Capture the cell that displays the provided text and extract its (X, Y) central coordinate. 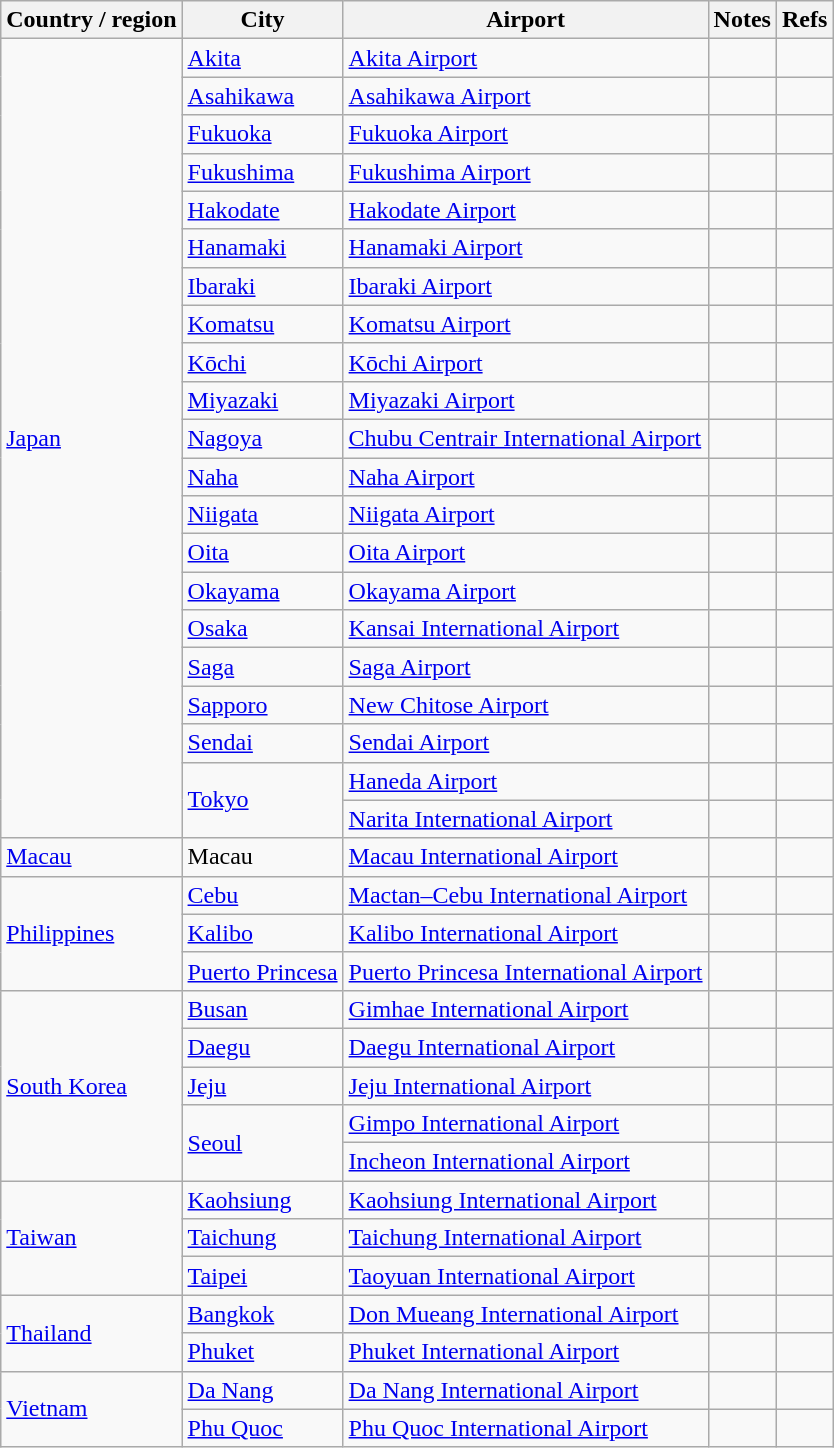
Vietnam (92, 1409)
Kōchi Airport (526, 362)
Narita International Airport (526, 819)
Don Mueang International Airport (526, 1314)
Fukushima Airport (526, 172)
Okayama Airport (526, 591)
Akita Airport (526, 58)
Gimhae International Airport (526, 1009)
Taoyuan International Airport (526, 1276)
Mactan–Cebu International Airport (526, 895)
Ibaraki (262, 286)
Osaka (262, 629)
Kalibo (262, 933)
Seoul (262, 1143)
Daegu (262, 1047)
Hakodate (262, 210)
Phu Quoc International Airport (526, 1428)
Taichung International Airport (526, 1238)
Puerto Princesa (262, 971)
Incheon International Airport (526, 1162)
Naha Airport (526, 477)
Da Nang International Airport (526, 1390)
Kaohsiung International Airport (526, 1200)
Country / region (92, 20)
Bangkok (262, 1314)
Fukuoka (262, 134)
Jeju (262, 1085)
Fukushima (262, 172)
Komatsu Airport (526, 324)
Airport (526, 20)
Fukuoka Airport (526, 134)
Jeju International Airport (526, 1085)
Thailand (92, 1333)
Okayama (262, 591)
New Chitose Airport (526, 705)
Niigata Airport (526, 515)
Refs (804, 20)
Japan (92, 438)
Hanamaki Airport (526, 248)
City (262, 20)
Oita (262, 553)
Komatsu (262, 324)
Saga Airport (526, 667)
Sapporo (262, 705)
Asahikawa Airport (526, 96)
Taichung (262, 1238)
South Korea (92, 1085)
Da Nang (262, 1390)
Naha (262, 477)
Oita Airport (526, 553)
Kansai International Airport (526, 629)
Nagoya (262, 438)
Niigata (262, 515)
Tokyo (262, 800)
Notes (742, 20)
Macau International Airport (526, 857)
Daegu International Airport (526, 1047)
Taiwan (92, 1238)
Asahikawa (262, 96)
Kalibo International Airport (526, 933)
Chubu Centrair International Airport (526, 438)
Miyazaki Airport (526, 400)
Hanamaki (262, 248)
Sendai (262, 743)
Taipei (262, 1276)
Busan (262, 1009)
Phuket (262, 1352)
Phu Quoc (262, 1428)
Haneda Airport (526, 781)
Phuket International Airport (526, 1352)
Akita (262, 58)
Miyazaki (262, 400)
Hakodate Airport (526, 210)
Gimpo International Airport (526, 1124)
Puerto Princesa International Airport (526, 971)
Philippines (92, 933)
Kaohsiung (262, 1200)
Sendai Airport (526, 743)
Ibaraki Airport (526, 286)
Saga (262, 667)
Cebu (262, 895)
Kōchi (262, 362)
